Scan for the cell matching the given text and deliver its [X, Y] coordinate at center. 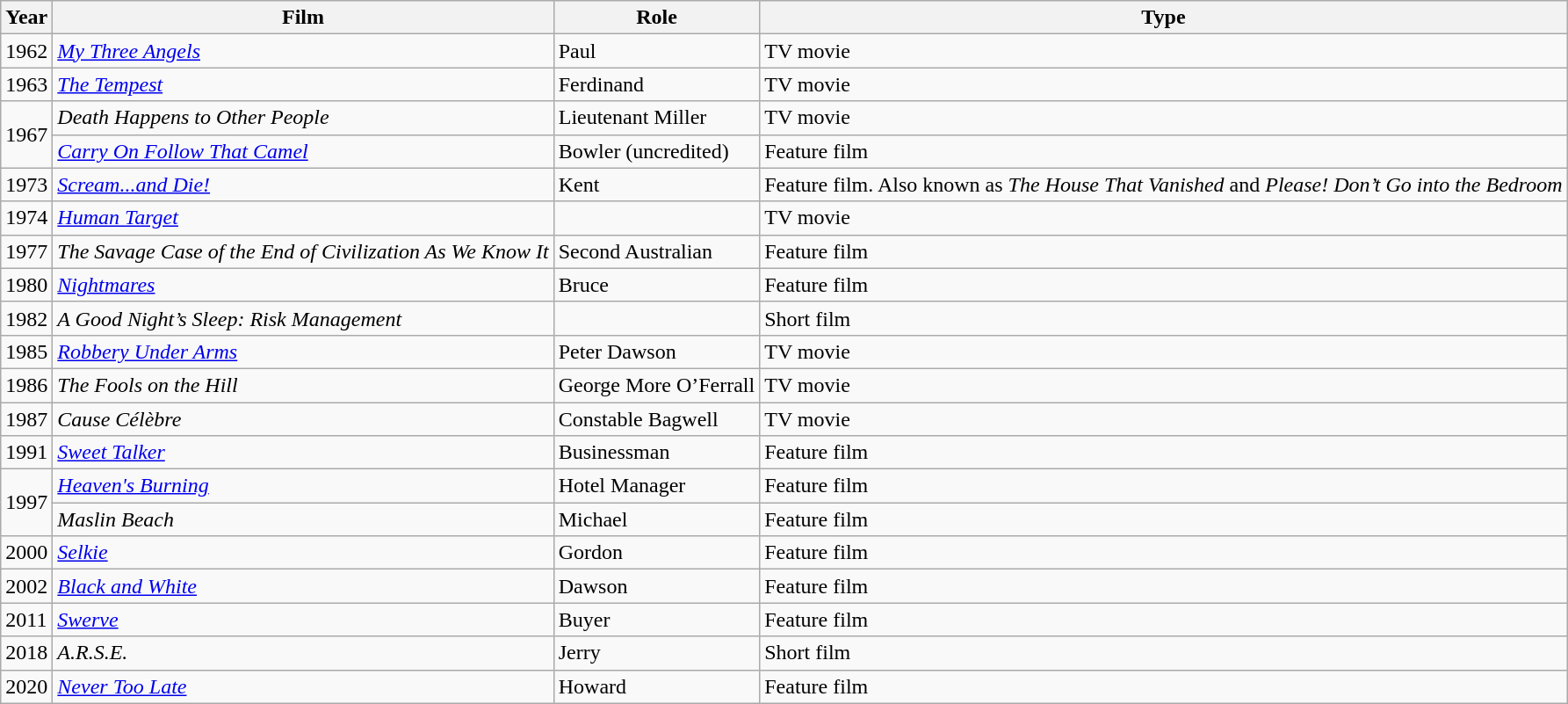
Peter Dawson [657, 352]
Michael [657, 519]
Hotel Manager [657, 486]
Dawson [657, 586]
Lieutenant Miller [657, 118]
1985 [26, 352]
Jerry [657, 653]
My Three Angels [303, 51]
Businessman [657, 453]
2020 [26, 686]
1980 [26, 285]
Role [657, 18]
1973 [26, 185]
1962 [26, 51]
Film [303, 18]
Constable Bagwell [657, 419]
Gordon [657, 553]
Death Happens to Other People [303, 118]
Type [1163, 18]
Human Target [303, 218]
Year [26, 18]
2000 [26, 553]
Paul [657, 51]
Scream...and Die! [303, 185]
Swerve [303, 620]
1987 [26, 419]
George More O’Ferrall [657, 385]
2011 [26, 620]
Bowler (uncredited) [657, 151]
Selkie [303, 553]
Black and White [303, 586]
2002 [26, 586]
1967 [26, 134]
Buyer [657, 620]
Howard [657, 686]
The Fools on the Hill [303, 385]
A Good Night’s Sleep: Risk Management [303, 318]
Nightmares [303, 285]
Sweet Talker [303, 453]
1977 [26, 251]
2018 [26, 653]
The Savage Case of the End of Civilization As We Know It [303, 251]
1974 [26, 218]
Second Australian [657, 251]
1991 [26, 453]
Never Too Late [303, 686]
1997 [26, 503]
1986 [26, 385]
Cause Célèbre [303, 419]
Bruce [657, 285]
A.R.S.E. [303, 653]
1963 [26, 84]
Robbery Under Arms [303, 352]
Ferdinand [657, 84]
Maslin Beach [303, 519]
The Tempest [303, 84]
Carry On Follow That Camel [303, 151]
Heaven's Burning [303, 486]
Feature film. Also known as The House That Vanished and Please! Don’t Go into the Bedroom [1163, 185]
Kent [657, 185]
1982 [26, 318]
